Extract the (X, Y) coordinate from the center of the cell holding the provided text.  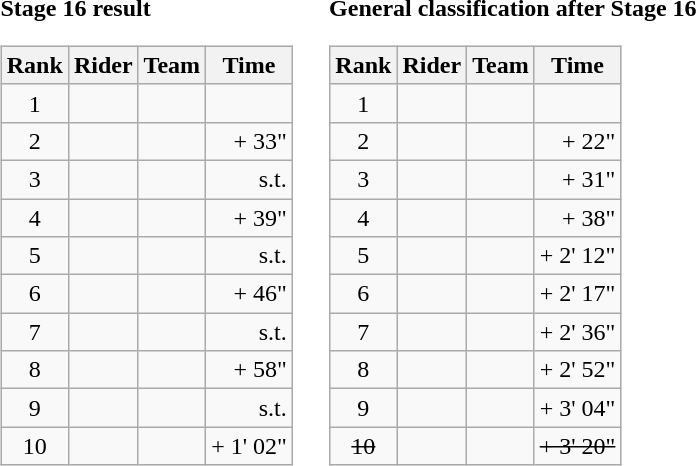
+ 22" (578, 141)
+ 3' 04" (578, 408)
+ 33" (250, 141)
+ 2' 17" (578, 294)
+ 58" (250, 370)
+ 3' 20" (578, 446)
+ 2' 12" (578, 256)
+ 39" (250, 217)
+ 2' 36" (578, 332)
+ 1' 02" (250, 446)
+ 31" (578, 179)
+ 2' 52" (578, 370)
+ 46" (250, 294)
+ 38" (578, 217)
